Extract the (X, Y) coordinate from the center of the cell holding the provided text.  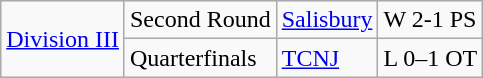
Quarterfinals (200, 58)
Salisbury (327, 20)
Division III (63, 39)
L 0–1 OT (430, 58)
TCNJ (327, 58)
W 2-1 PS (430, 20)
Second Round (200, 20)
